Find where the given text appears and provide that cell's center as [x, y] coordinate. 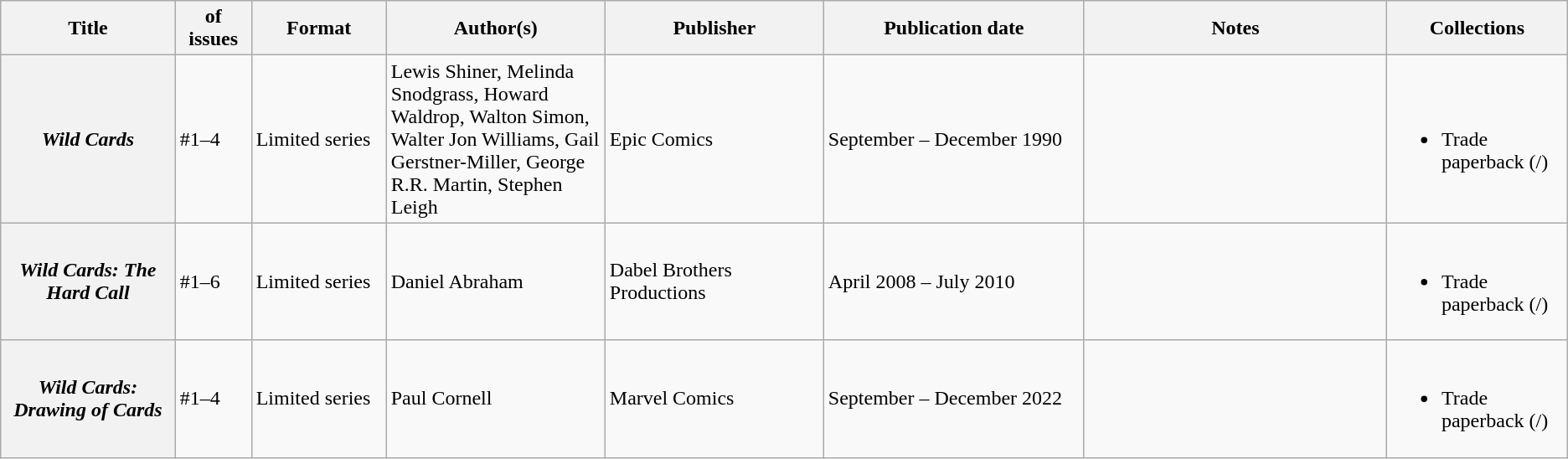
Format [318, 28]
Lewis Shiner, Melinda Snodgrass, Howard Waldrop, Walton Simon, Walter Jon Williams, Gail Gerstner-Miller, George R.R. Martin, Stephen Leigh [496, 139]
Wild Cards [88, 139]
Publication date [953, 28]
September – December 2022 [953, 399]
#1–6 [213, 281]
of issues [213, 28]
September – December 1990 [953, 139]
Publisher [714, 28]
Epic Comics [714, 139]
Wild Cards: The Hard Call [88, 281]
Marvel Comics [714, 399]
Author(s) [496, 28]
April 2008 – July 2010 [953, 281]
Notes [1235, 28]
Paul Cornell [496, 399]
Collections [1477, 28]
Title [88, 28]
Wild Cards: Drawing of Cards [88, 399]
Dabel Brothers Productions [714, 281]
Daniel Abraham [496, 281]
